Identify which cell holds the provided text, then report its [X, Y] central coordinate. 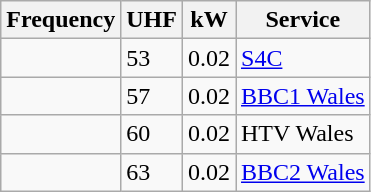
53 [152, 58]
HTV Wales [304, 134]
BBC1 Wales [304, 96]
63 [152, 172]
S4C [304, 58]
BBC2 Wales [304, 172]
Frequency [61, 20]
kW [208, 20]
Service [304, 20]
60 [152, 134]
UHF [152, 20]
57 [152, 96]
